Find where the given text appears and provide that cell's center as (x, y) coordinate. 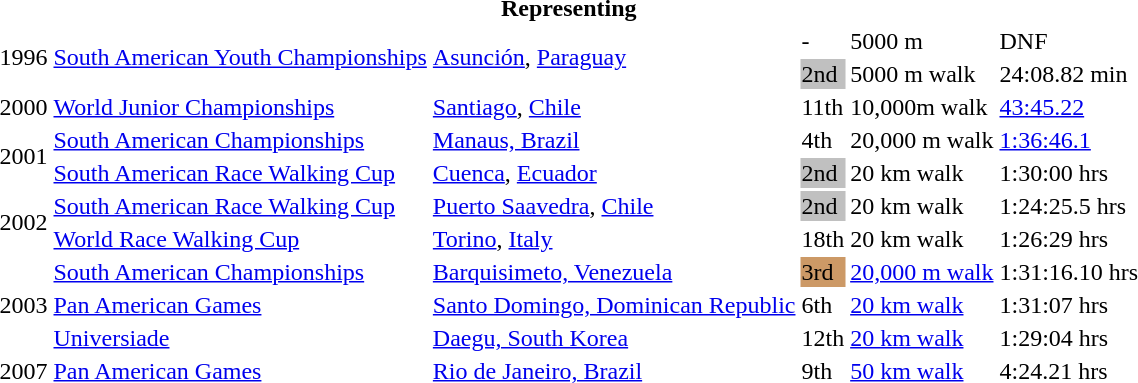
18th (823, 239)
Santo Domingo, Dominican Republic (614, 305)
South American Youth Championships (240, 58)
6th (823, 305)
Manaus, Brazil (614, 140)
Puerto Saavedra, Chile (614, 206)
12th (823, 338)
Pan American Games (240, 305)
Barquisimeto, Venezuela (614, 272)
4th (823, 140)
Torino, Italy (614, 239)
5000 m walk (922, 74)
3rd (823, 272)
Cuenca, Ecuador (614, 173)
Asunción, Paraguay (614, 58)
5000 m (922, 41)
Universiade (240, 338)
World Race Walking Cup (240, 239)
Daegu, South Korea (614, 338)
11th (823, 107)
- (823, 41)
10,000m walk (922, 107)
Santiago, Chile (614, 107)
World Junior Championships (240, 107)
